Detect which cell encompasses the target text, then output its [x, y] center coordinate. 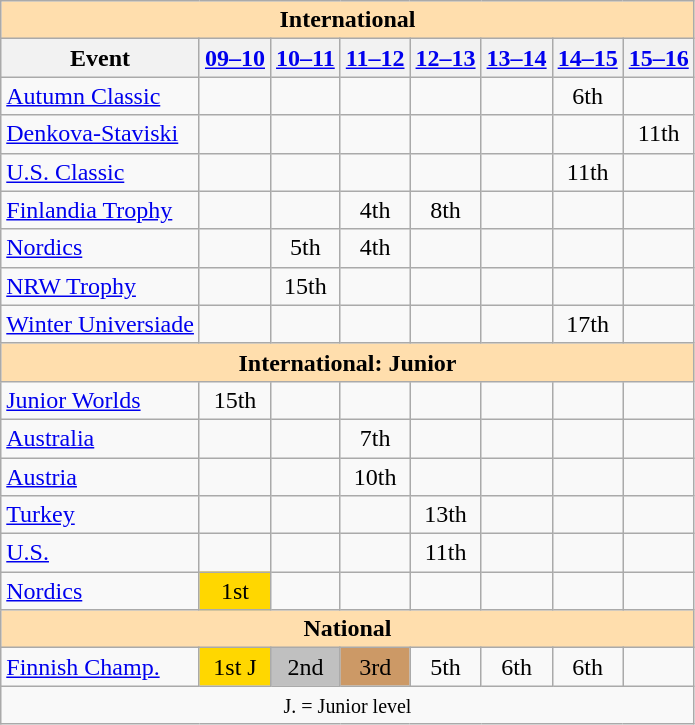
12–13 [446, 58]
NRW Trophy [100, 286]
15–16 [658, 58]
3rd [375, 667]
Junior Worlds [100, 400]
National [348, 629]
13th [446, 515]
7th [375, 438]
Denkova-Staviski [100, 134]
Finnish Champ. [100, 667]
2nd [306, 667]
14–15 [588, 58]
17th [588, 324]
1st [234, 591]
J. = Junior level [348, 705]
Australia [100, 438]
Austria [100, 477]
10–11 [306, 58]
10th [375, 477]
1st J [234, 667]
8th [446, 210]
Winter Universiade [100, 324]
Turkey [100, 515]
Autumn Classic [100, 96]
International: Junior [348, 362]
International [348, 20]
U.S. [100, 553]
Event [100, 58]
11–12 [375, 58]
09–10 [234, 58]
13–14 [516, 58]
U.S. Classic [100, 172]
Finlandia Trophy [100, 210]
